Find where the given text appears and provide that cell's center as [X, Y] coordinate. 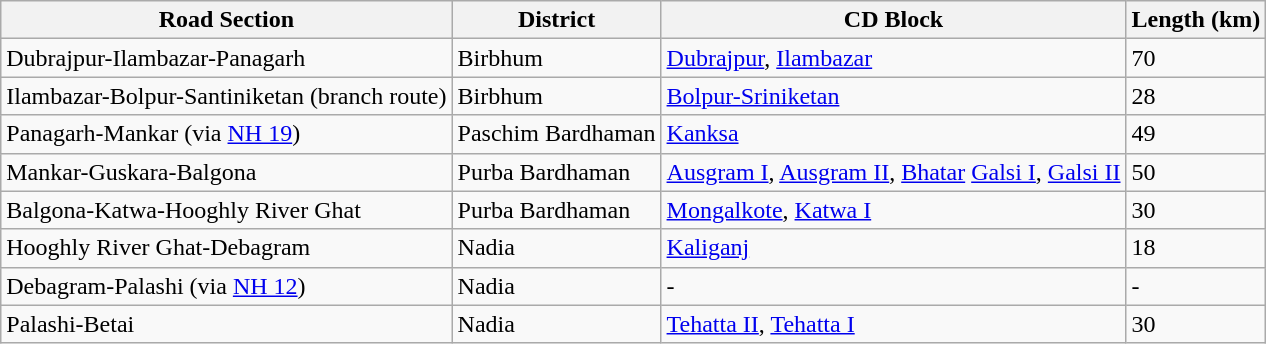
Paschim Bardhaman [556, 134]
Debagram-Palashi (via NH 12) [226, 286]
Ilambazar-Bolpur-Santiniketan (branch route) [226, 96]
Balgona-Katwa-Hooghly River Ghat [226, 210]
Palashi-Betai [226, 324]
District [556, 20]
Dubrajpur-Ilambazar-Panagarh [226, 58]
Kanksa [894, 134]
49 [1196, 134]
Mongalkote, Katwa I [894, 210]
28 [1196, 96]
Panagarh-Mankar (via NH 19) [226, 134]
50 [1196, 172]
Kaliganj [894, 248]
70 [1196, 58]
Bolpur-Sriniketan [894, 96]
CD Block [894, 20]
Ausgram I, Ausgram II, Bhatar Galsi I, Galsi II [894, 172]
18 [1196, 248]
Tehatta II, Tehatta I [894, 324]
Length (km) [1196, 20]
Hooghly River Ghat-Debagram [226, 248]
Mankar-Guskara-Balgona [226, 172]
Dubrajpur, Ilambazar [894, 58]
Road Section [226, 20]
